Determine the [X, Y] coordinate at the center of the cell enclosing the given text.  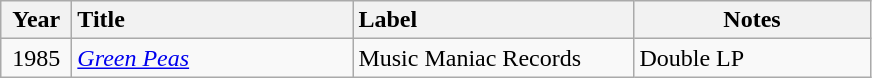
Music Maniac Records [494, 58]
Double LP [752, 58]
Title [212, 20]
Label [494, 20]
Green Peas [212, 58]
Notes [752, 20]
Year [36, 20]
1985 [36, 58]
